Return the [X, Y] coordinate for the center point of the cell that contains the specified text.  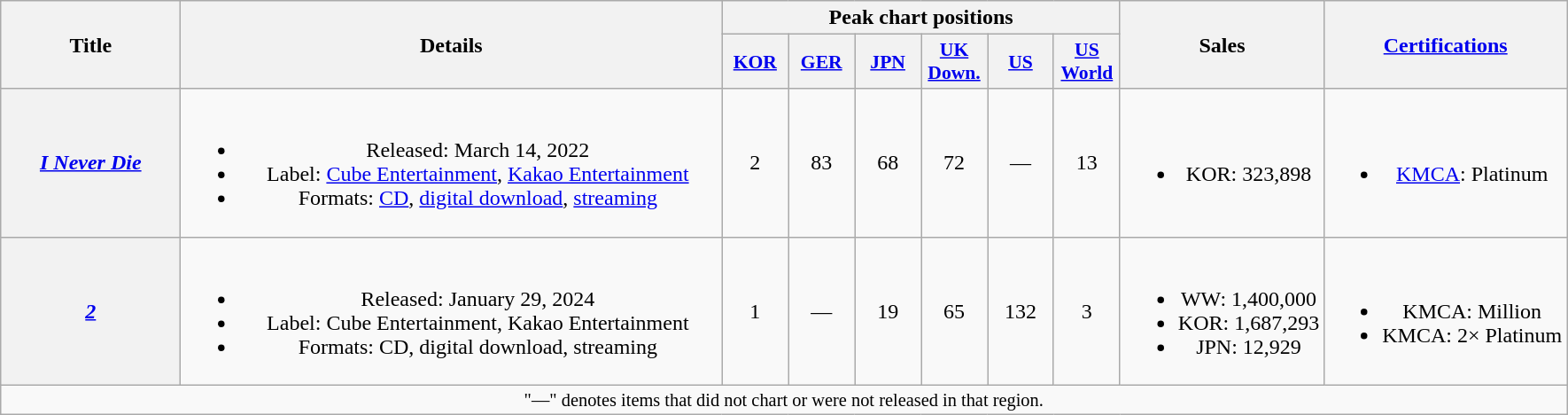
13 [1086, 163]
Sales [1222, 44]
83 [822, 163]
3 [1086, 310]
1 [755, 310]
65 [955, 310]
KOR [755, 62]
UK Down. [955, 62]
Certifications [1446, 44]
WW: 1,400,000KOR: 1,687,293JPN: 12,929 [1222, 310]
Details [452, 44]
Peak chart positions [921, 18]
Released: March 14, 2022Label: Cube Entertainment, Kakao EntertainmentFormats: CD, digital download, streaming [452, 163]
US World [1086, 62]
72 [955, 163]
Released: January 29, 2024Label: Cube Entertainment, Kakao EntertainmentFormats: CD, digital download, streaming [452, 310]
132 [1021, 310]
68 [888, 163]
"—" denotes items that did not chart or were not released in that region. [784, 400]
KMCA: MillionKMCA: 2× Platinum [1446, 310]
GER [822, 62]
KOR: 323,898 [1222, 163]
KMCA: Platinum [1446, 163]
JPN [888, 62]
I Never Die [90, 163]
Title [90, 44]
19 [888, 310]
US [1021, 62]
